Return [X, Y] of the center of cell containing provided text 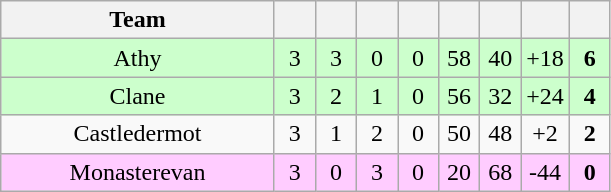
Clane [138, 96]
58 [460, 58]
32 [500, 96]
Castledermot [138, 134]
+24 [546, 96]
6 [590, 58]
+18 [546, 58]
Athy [138, 58]
Team [138, 20]
56 [460, 96]
40 [500, 58]
Monasterevan [138, 172]
68 [500, 172]
48 [500, 134]
20 [460, 172]
-44 [546, 172]
4 [590, 96]
50 [460, 134]
+2 [546, 134]
